Detect which cell encompasses the target text, then output its [X, Y] center coordinate. 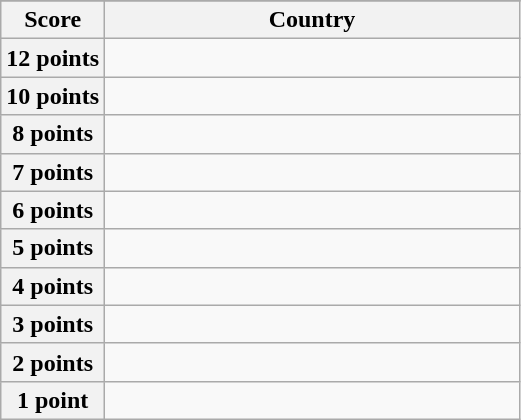
10 points [53, 96]
2 points [53, 362]
Country [312, 20]
3 points [53, 324]
Score [53, 20]
1 point [53, 400]
7 points [53, 172]
4 points [53, 286]
8 points [53, 134]
12 points [53, 58]
6 points [53, 210]
5 points [53, 248]
